Find where the given text appears and provide that cell's center as [x, y] coordinate. 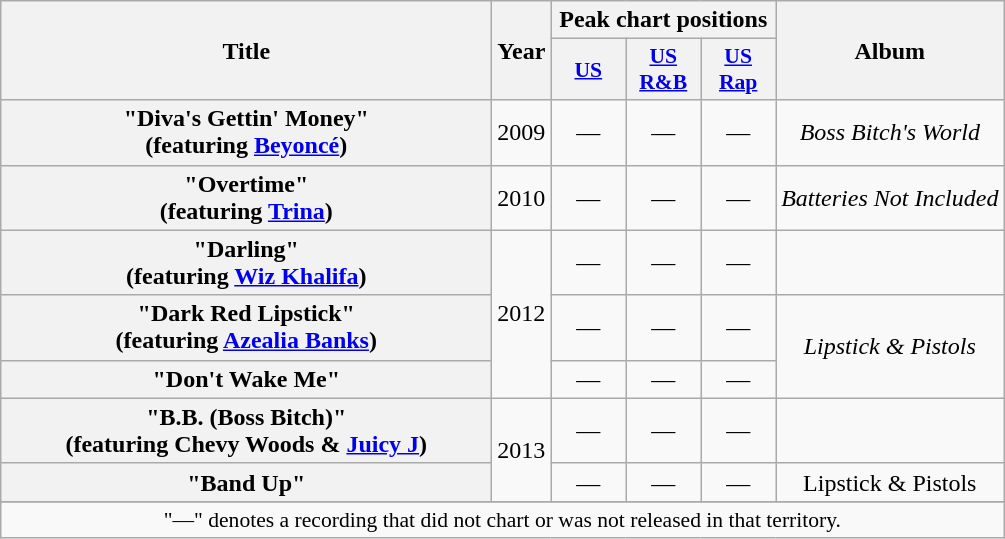
Title [246, 50]
"Band Up" [246, 482]
"—" denotes a recording that did not chart or was not released in that territory. [502, 519]
"Don't Wake Me" [246, 379]
Batteries Not Included [890, 198]
USRap [738, 70]
Album [890, 50]
Peak chart positions [664, 20]
"B.B. (Boss Bitch)"(featuring Chevy Woods & Juicy J) [246, 430]
Year [522, 50]
Boss Bitch's World [890, 132]
2010 [522, 198]
2012 [522, 314]
"Darling"(featuring Wiz Khalifa) [246, 262]
"Diva's Gettin' Money"(featuring Beyoncé) [246, 132]
2013 [522, 450]
US [588, 70]
USR&B [664, 70]
"Overtime"(featuring Trina) [246, 198]
2009 [522, 132]
"Dark Red Lipstick"(featuring Azealia Banks) [246, 328]
